Determine the [X, Y] coordinate at the center of the cell enclosing the given text.  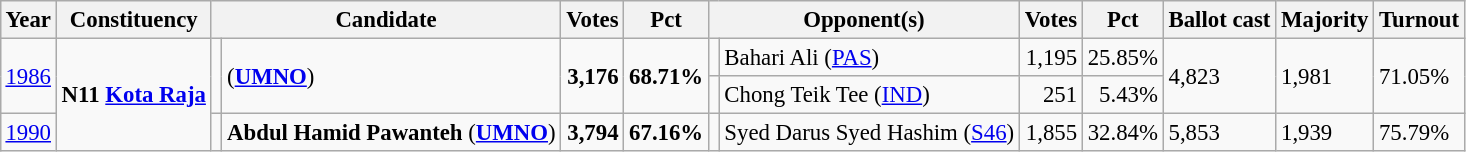
32.84% [1122, 133]
1,981 [1325, 76]
1,939 [1325, 133]
Ballot cast [1219, 20]
5.43% [1122, 95]
Bahari Ali (PAS) [869, 57]
N11 Kota Raja [134, 94]
Year [28, 20]
(UMNO) [392, 76]
Syed Darus Syed Hashim (S46) [869, 133]
Opponent(s) [864, 20]
1,855 [1050, 133]
1990 [28, 133]
75.79% [1420, 133]
1986 [28, 76]
3,794 [592, 133]
5,853 [1219, 133]
251 [1050, 95]
3,176 [592, 76]
4,823 [1219, 76]
Chong Teik Tee (IND) [869, 95]
Abdul Hamid Pawanteh (UMNO) [392, 133]
67.16% [666, 133]
Turnout [1420, 20]
71.05% [1420, 76]
Majority [1325, 20]
Constituency [134, 20]
25.85% [1122, 57]
68.71% [666, 76]
Candidate [386, 20]
1,195 [1050, 57]
